For the text-containing cell, return its midpoint in (x, y) coordinate format. 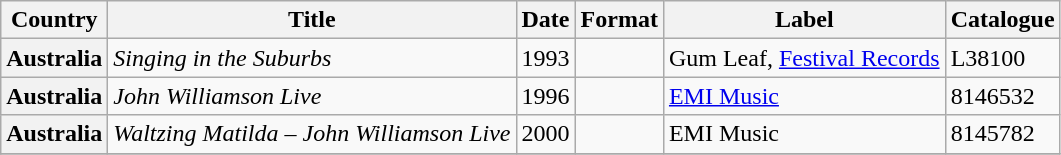
Gum Leaf, Festival Records (804, 58)
1993 (546, 58)
John Williamson Live (312, 96)
Label (804, 20)
Country (54, 20)
Catalogue (1002, 20)
8146532 (1002, 96)
L38100 (1002, 58)
Date (546, 20)
2000 (546, 134)
8145782 (1002, 134)
Singing in the Suburbs (312, 58)
Title (312, 20)
Waltzing Matilda – John Williamson Live (312, 134)
1996 (546, 96)
Format (619, 20)
